Detect which cell encompasses the target text, then output its [x, y] center coordinate. 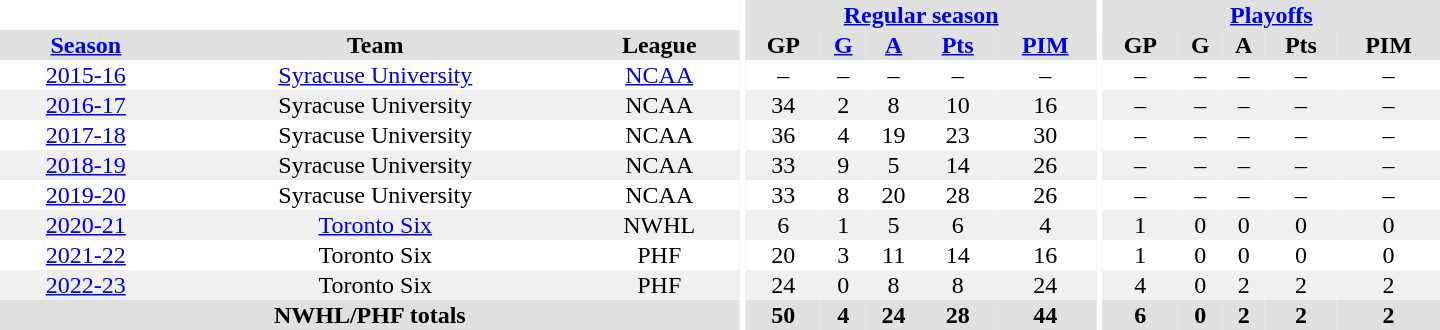
9 [844, 165]
Team [376, 45]
10 [958, 105]
44 [1046, 315]
2016-17 [86, 105]
19 [894, 135]
2015-16 [86, 75]
34 [784, 105]
Season [86, 45]
2020-21 [86, 225]
23 [958, 135]
Regular season [922, 15]
2019-20 [86, 195]
3 [844, 255]
50 [784, 315]
30 [1046, 135]
11 [894, 255]
NWHL/PHF totals [370, 315]
2021-22 [86, 255]
2022-23 [86, 285]
Playoffs [1272, 15]
NWHL [660, 225]
36 [784, 135]
2018-19 [86, 165]
2017-18 [86, 135]
League [660, 45]
